Identify which cell holds the provided text, then report its [X, Y] central coordinate. 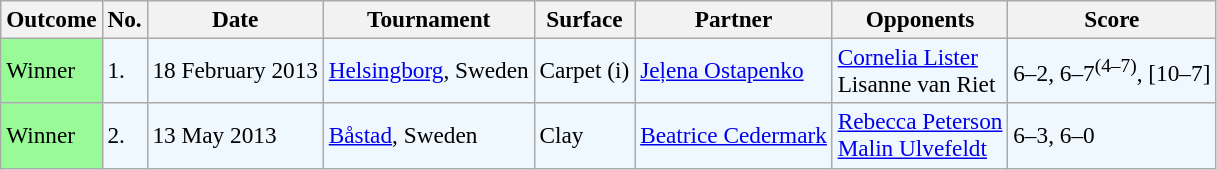
Surface [584, 19]
1. [124, 70]
Partner [734, 19]
Score [1112, 19]
18 February 2013 [235, 70]
Date [235, 19]
Clay [584, 136]
6–3, 6–0 [1112, 136]
Beatrice Cedermark [734, 136]
Cornelia Lister Lisanne van Riet [920, 70]
Opponents [920, 19]
2. [124, 136]
13 May 2013 [235, 136]
Tournament [428, 19]
Jeļena Ostapenko [734, 70]
Helsingborg, Sweden [428, 70]
Rebecca Peterson Malin Ulvefeldt [920, 136]
Båstad, Sweden [428, 136]
6–2, 6–7(4–7), [10–7] [1112, 70]
No. [124, 19]
Carpet (i) [584, 70]
Outcome [52, 19]
